Capture the cell that displays the provided text and extract its (x, y) central coordinate. 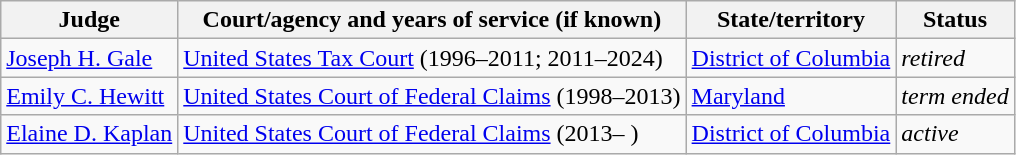
United States Tax Court (1996–2011; 2011–2024) (432, 58)
Elaine D. Kaplan (90, 134)
Court/agency and years of service (if known) (432, 20)
Judge (90, 20)
State/territory (791, 20)
retired (955, 58)
active (955, 134)
Maryland (791, 96)
United States Court of Federal Claims (2013– ) (432, 134)
Joseph H. Gale (90, 58)
term ended (955, 96)
Emily C. Hewitt (90, 96)
Status (955, 20)
United States Court of Federal Claims (1998–2013) (432, 96)
